From the cell containing the given text, extract its center point as [x, y] coordinate. 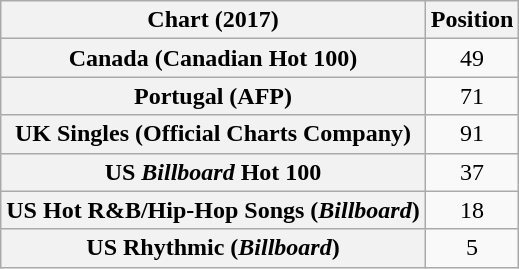
5 [472, 248]
US Rhythmic (Billboard) [213, 248]
Canada (Canadian Hot 100) [213, 58]
37 [472, 172]
71 [472, 96]
18 [472, 210]
Chart (2017) [213, 20]
Portugal (AFP) [213, 96]
91 [472, 134]
US Hot R&B/Hip-Hop Songs (Billboard) [213, 210]
49 [472, 58]
UK Singles (Official Charts Company) [213, 134]
Position [472, 20]
US Billboard Hot 100 [213, 172]
